From the cell containing the given text, extract its center point as [x, y] coordinate. 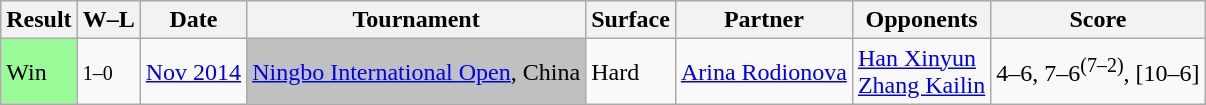
Nov 2014 [193, 72]
Ningbo International Open, China [416, 72]
1–0 [108, 72]
Opponents [921, 20]
Win [39, 72]
W–L [108, 20]
Partner [764, 20]
Tournament [416, 20]
4–6, 7–6(7–2), [10–6] [1098, 72]
Han Xinyun Zhang Kailin [921, 72]
Result [39, 20]
Date [193, 20]
Arina Rodionova [764, 72]
Score [1098, 20]
Hard [631, 72]
Surface [631, 20]
